Identify which cell holds the provided text, then report its (X, Y) central coordinate. 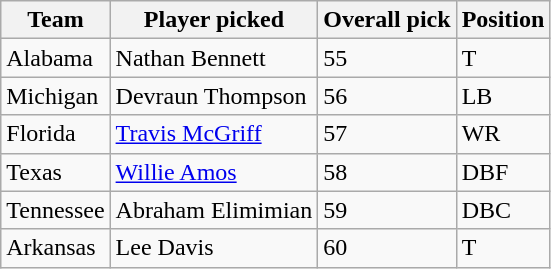
Overall pick (387, 20)
Tennessee (56, 210)
LB (503, 96)
Florida (56, 134)
Position (503, 20)
WR (503, 134)
Arkansas (56, 248)
Travis McGriff (214, 134)
60 (387, 248)
Team (56, 20)
Player picked (214, 20)
Michigan (56, 96)
Nathan Bennett (214, 58)
DBC (503, 210)
56 (387, 96)
Alabama (56, 58)
Devraun Thompson (214, 96)
Texas (56, 172)
55 (387, 58)
59 (387, 210)
DBF (503, 172)
57 (387, 134)
Lee Davis (214, 248)
Abraham Elimimian (214, 210)
Willie Amos (214, 172)
58 (387, 172)
